From the cell containing the given text, extract its center point as [X, Y] coordinate. 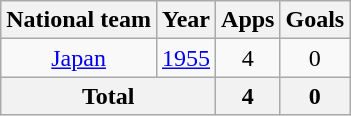
National team [79, 20]
Japan [79, 58]
Year [186, 20]
Goals [315, 20]
Total [108, 96]
1955 [186, 58]
Apps [248, 20]
